Return the (X, Y) coordinate for the center point of the cell that contains the specified text.  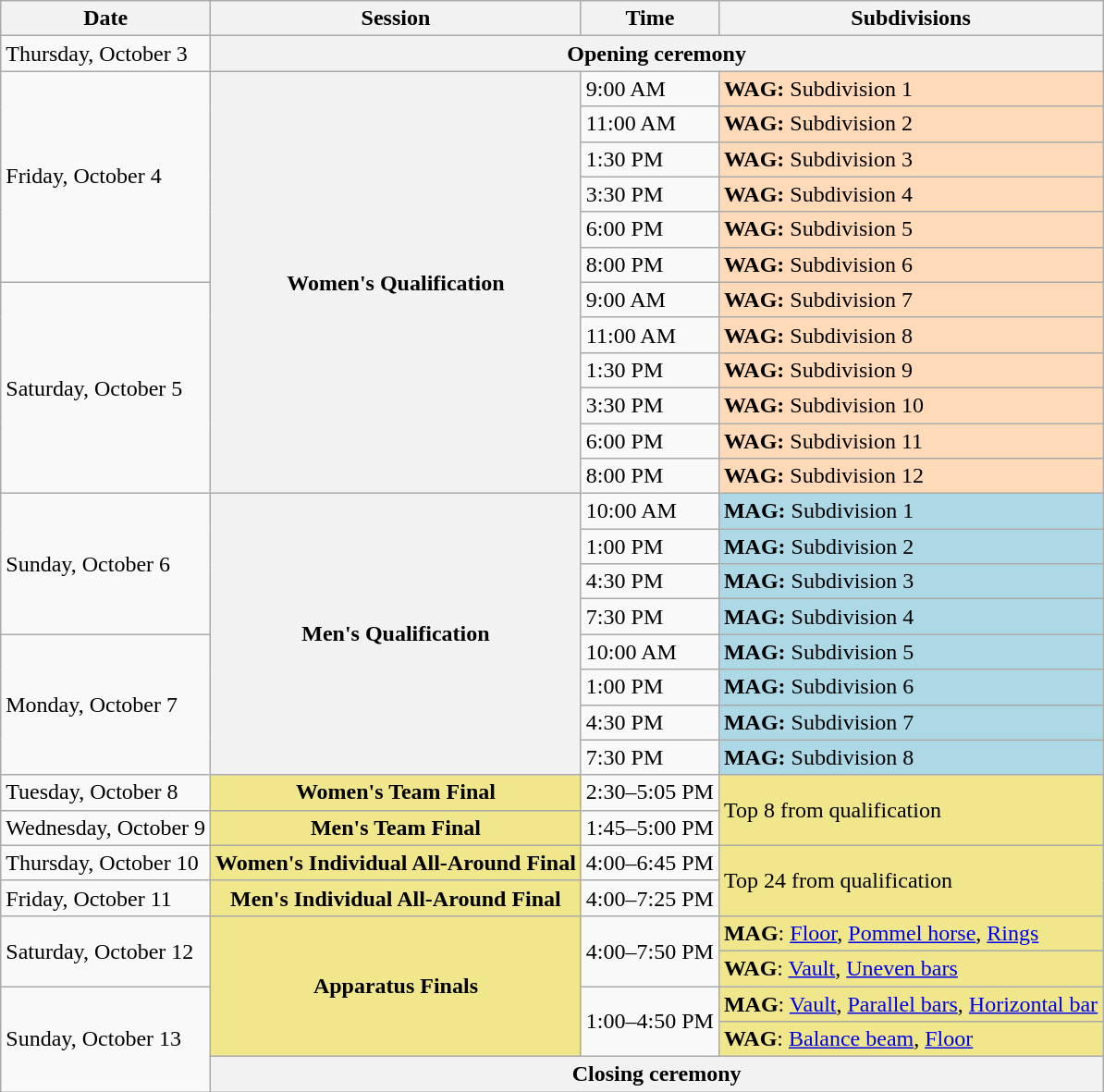
MAG: Subdivision 1 (910, 511)
Top 24 from qualification (910, 880)
MAG: Floor, Pommel horse, Rings (910, 933)
MAG: Subdivision 8 (910, 757)
Women's Qualification (396, 283)
Sunday, October 13 (105, 1038)
Tuesday, October 8 (105, 792)
Closing ceremony (656, 1074)
1:45–5:00 PM (649, 828)
Time (649, 18)
Friday, October 4 (105, 177)
Thursday, October 3 (105, 54)
Saturday, October 5 (105, 387)
Thursday, October 10 (105, 863)
Women's Individual All-Around Final (396, 863)
Opening ceremony (656, 54)
WAG: Subdivision 5 (910, 229)
MAG: Subdivision 6 (910, 687)
WAG: Vault, Uneven bars (910, 968)
WAG: Subdivision 3 (910, 159)
WAG: Balance beam, Floor (910, 1039)
WAG: Subdivision 10 (910, 405)
WAG: Subdivision 4 (910, 194)
Top 8 from qualification (910, 810)
Men's Team Final (396, 828)
Date (105, 18)
MAG: Subdivision 5 (910, 652)
MAG: Subdivision 7 (910, 722)
4:00–7:50 PM (649, 951)
Apparatus Finals (396, 986)
4:00–6:45 PM (649, 863)
4:00–7:25 PM (649, 898)
WAG: Subdivision 6 (910, 264)
1:00–4:50 PM (649, 1021)
Monday, October 7 (105, 705)
Friday, October 11 (105, 898)
Sunday, October 6 (105, 564)
WAG: Subdivision 12 (910, 476)
MAG: Vault, Parallel bars, Horizontal bar (910, 1003)
MAG: Subdivision 4 (910, 617)
2:30–5:05 PM (649, 792)
Men's Qualification (396, 634)
Men's Individual All-Around Final (396, 898)
WAG: Subdivision 7 (910, 300)
WAG: Subdivision 2 (910, 124)
Wednesday, October 9 (105, 828)
WAG: Subdivision 9 (910, 370)
MAG: Subdivision 3 (910, 582)
Subdivisions (910, 18)
Session (396, 18)
WAG: Subdivision 8 (910, 335)
WAG: Subdivision 11 (910, 441)
MAG: Subdivision 2 (910, 546)
WAG: Subdivision 1 (910, 89)
Women's Team Final (396, 792)
Saturday, October 12 (105, 951)
